Determine the (X, Y) coordinate at the center of the cell enclosing the given text.  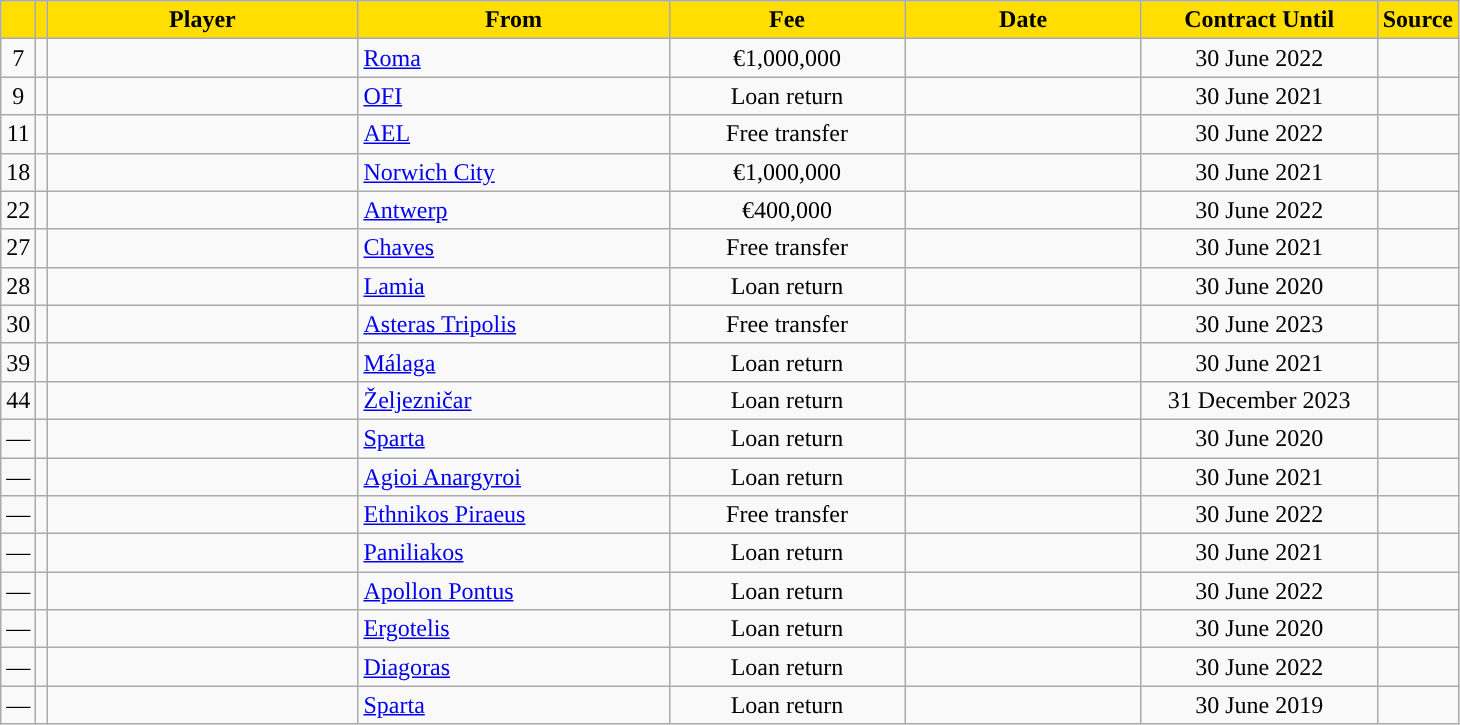
Source (1418, 20)
44 (18, 400)
Diagoras (514, 667)
Lamia (514, 286)
Contract Until (1259, 20)
18 (18, 172)
28 (18, 286)
11 (18, 134)
22 (18, 210)
Chaves (514, 248)
Norwich City (514, 172)
9 (18, 96)
From (514, 20)
Ergotelis (514, 629)
Apollon Pontus (514, 591)
AEL (514, 134)
Željezničar (514, 400)
30 (18, 324)
Roma (514, 58)
Asteras Tripolis (514, 324)
Player (202, 20)
7 (18, 58)
Agioi Anargyroi (514, 477)
Date (1023, 20)
OFI (514, 96)
Málaga (514, 362)
Fee (787, 20)
27 (18, 248)
Ethnikos Piraeus (514, 515)
Antwerp (514, 210)
30 June 2023 (1259, 324)
39 (18, 362)
Paniliakos (514, 553)
€400,000 (787, 210)
30 June 2019 (1259, 705)
31 December 2023 (1259, 400)
